Capture the cell that displays the provided text and extract its [X, Y] central coordinate. 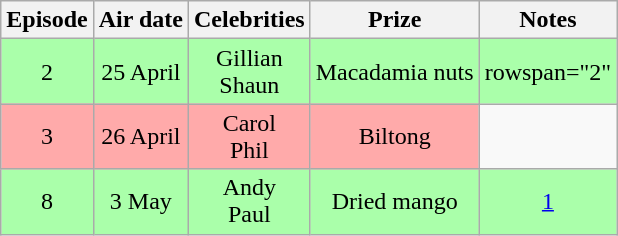
AndyPaul [249, 202]
Macadamia nuts [394, 72]
Biltong [394, 136]
26 April [140, 136]
3 [47, 136]
25 April [140, 72]
Episode [47, 20]
Celebrities [249, 20]
Dried mango [394, 202]
1 [548, 202]
Air date [140, 20]
Prize [394, 20]
CarolPhil [249, 136]
rowspan="2" [548, 72]
GillianShaun [249, 72]
8 [47, 202]
Notes [548, 20]
3 May [140, 202]
2 [47, 72]
